Extract the [X, Y] coordinate from the center of the cell holding the provided text.  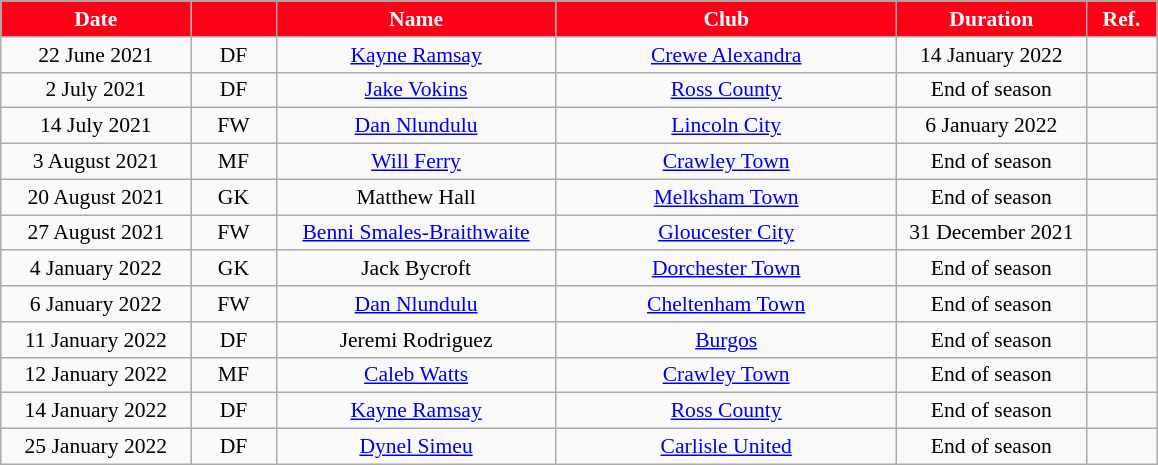
Ref. [1121, 19]
20 August 2021 [96, 197]
Benni Smales-Braithwaite [416, 233]
31 December 2021 [991, 233]
Melksham Town [726, 197]
Crewe Alexandra [726, 55]
Gloucester City [726, 233]
Jake Vokins [416, 90]
11 January 2022 [96, 340]
Lincoln City [726, 126]
Caleb Watts [416, 375]
Will Ferry [416, 162]
Dorchester Town [726, 269]
Carlisle United [726, 447]
Club [726, 19]
3 August 2021 [96, 162]
Name [416, 19]
27 August 2021 [96, 233]
Jack Bycroft [416, 269]
Burgos [726, 340]
22 June 2021 [96, 55]
14 July 2021 [96, 126]
12 January 2022 [96, 375]
Date [96, 19]
2 July 2021 [96, 90]
Cheltenham Town [726, 304]
Matthew Hall [416, 197]
Duration [991, 19]
Dynel Simeu [416, 447]
25 January 2022 [96, 447]
Jeremi Rodriguez [416, 340]
4 January 2022 [96, 269]
